Locate the cell with the specified text and output its (X, Y) center coordinate. 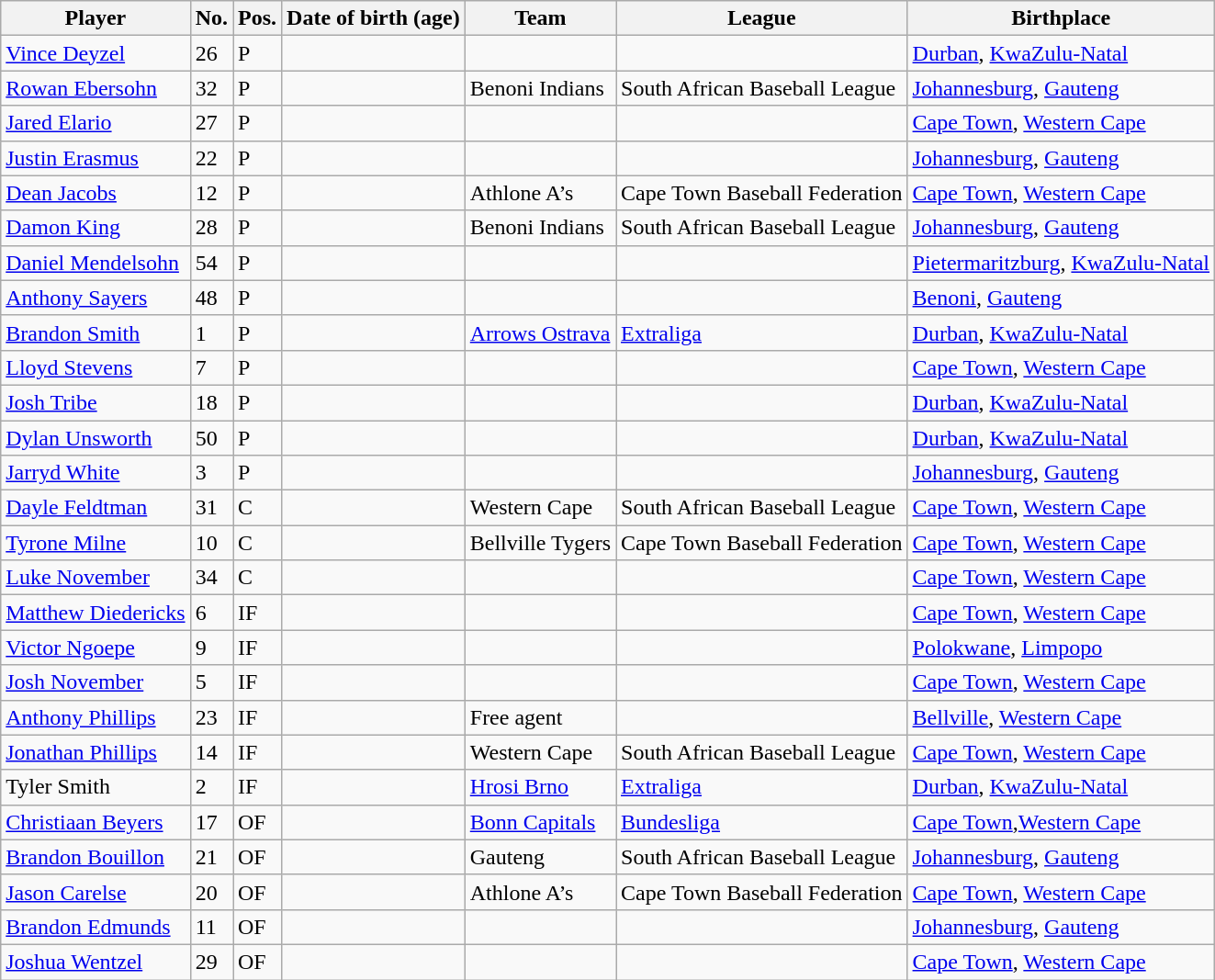
54 (211, 263)
Polokwane, Limpopo (1062, 648)
Damon King (96, 228)
Bundesliga (761, 822)
Free agent (540, 717)
Hrosi Brno (540, 787)
9 (211, 648)
Josh November (96, 682)
5 (211, 682)
Pietermaritzburg, KwaZulu-Natal (1062, 263)
Brandon Edmunds (96, 927)
20 (211, 892)
Jared Elario (96, 123)
Gauteng (540, 857)
Christiaan Beyers (96, 822)
Bonn Capitals (540, 822)
28 (211, 228)
26 (211, 53)
Jason Carelse (96, 892)
Jarryd White (96, 473)
Anthony Phillips (96, 717)
Tyler Smith (96, 787)
1 (211, 332)
Tyrone Milne (96, 543)
Player (96, 18)
Vince Deyzel (96, 53)
21 (211, 857)
Arrows Ostrava (540, 332)
Brandon Smith (96, 332)
7 (211, 367)
12 (211, 193)
27 (211, 123)
Date of birth (age) (374, 18)
League (761, 18)
32 (211, 88)
2 (211, 787)
50 (211, 438)
Bellville Tygers (540, 543)
Team (540, 18)
Pos. (257, 18)
14 (211, 752)
Luke November (96, 578)
48 (211, 298)
Dean Jacobs (96, 193)
3 (211, 473)
Benoni, Gauteng (1062, 298)
No. (211, 18)
Dayle Feldtman (96, 508)
Jonathan Phillips (96, 752)
Cape Town,Western Cape (1062, 822)
Birthplace (1062, 18)
Matthew Diedericks (96, 613)
Brandon Bouillon (96, 857)
Rowan Ebersohn (96, 88)
18 (211, 402)
11 (211, 927)
29 (211, 962)
Joshua Wentzel (96, 962)
6 (211, 613)
22 (211, 158)
Justin Erasmus (96, 158)
Dylan Unsworth (96, 438)
10 (211, 543)
Victor Ngoepe (96, 648)
17 (211, 822)
Josh Tribe (96, 402)
31 (211, 508)
Lloyd Stevens (96, 367)
34 (211, 578)
Daniel Mendelsohn (96, 263)
23 (211, 717)
Anthony Sayers (96, 298)
Bellville, Western Cape (1062, 717)
